Capture the cell that displays the provided text and extract its (x, y) central coordinate. 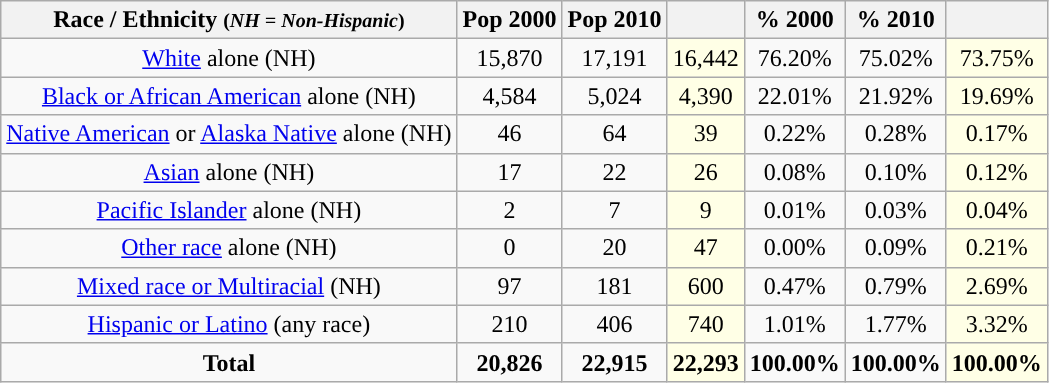
22 (614, 172)
0.00% (794, 248)
39 (706, 134)
97 (510, 286)
Other race alone (NH) (229, 248)
76.20% (794, 58)
Asian alone (NH) (229, 172)
406 (614, 324)
0.03% (896, 210)
Race / Ethnicity (NH = Non-Hispanic) (229, 20)
17 (510, 172)
20,826 (510, 362)
16,442 (706, 58)
Total (229, 362)
0.09% (896, 248)
17,191 (614, 58)
Black or African American alone (NH) (229, 96)
0.12% (996, 172)
64 (614, 134)
3.32% (996, 324)
2 (510, 210)
75.02% (896, 58)
White alone (NH) (229, 58)
Pop 2000 (510, 20)
0 (510, 248)
9 (706, 210)
2.69% (996, 286)
73.75% (996, 58)
47 (706, 248)
0.10% (896, 172)
7 (614, 210)
0.04% (996, 210)
210 (510, 324)
22,293 (706, 362)
15,870 (510, 58)
26 (706, 172)
1.77% (896, 324)
4,584 (510, 96)
5,024 (614, 96)
0.47% (794, 286)
0.28% (896, 134)
21.92% (896, 96)
Pop 2010 (614, 20)
0.08% (794, 172)
Mixed race or Multiracial (NH) (229, 286)
0.79% (896, 286)
0.01% (794, 210)
22.01% (794, 96)
46 (510, 134)
% 2000 (794, 20)
4,390 (706, 96)
19.69% (996, 96)
0.21% (996, 248)
0.17% (996, 134)
181 (614, 286)
Pacific Islander alone (NH) (229, 210)
Hispanic or Latino (any race) (229, 324)
Native American or Alaska Native alone (NH) (229, 134)
740 (706, 324)
0.22% (794, 134)
22,915 (614, 362)
20 (614, 248)
600 (706, 286)
% 2010 (896, 20)
1.01% (794, 324)
